Provide the [X, Y] coordinate of the cell's center where the given text is located.  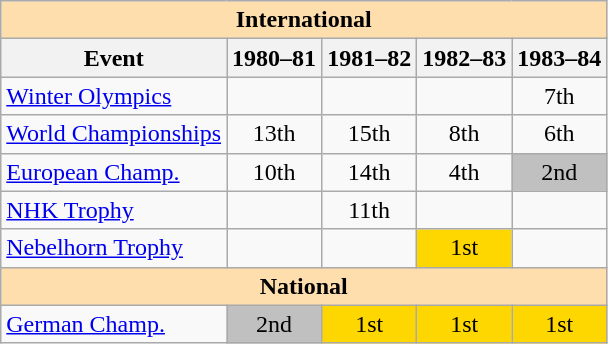
14th [370, 172]
15th [370, 134]
Nebelhorn Trophy [114, 248]
European Champ. [114, 172]
National [304, 286]
7th [560, 96]
German Champ. [114, 324]
1982–83 [464, 58]
World Championships [114, 134]
1980–81 [274, 58]
10th [274, 172]
Event [114, 58]
13th [274, 134]
11th [370, 210]
6th [560, 134]
International [304, 20]
1983–84 [560, 58]
8th [464, 134]
NHK Trophy [114, 210]
4th [464, 172]
1981–82 [370, 58]
Winter Olympics [114, 96]
